From the cell containing the given text, extract its center point as (X, Y) coordinate. 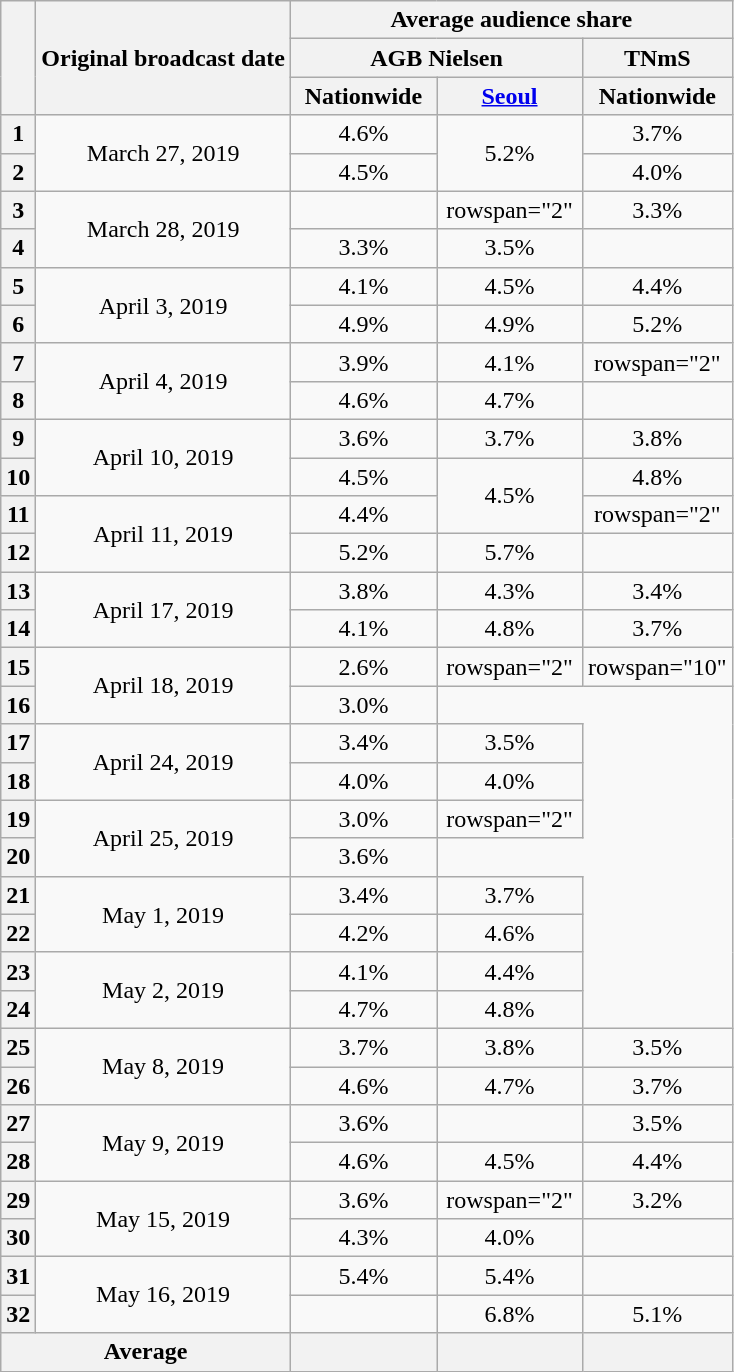
1 (18, 134)
15 (18, 667)
4 (18, 248)
May 2, 2019 (164, 990)
April 10, 2019 (164, 457)
TNmS (658, 58)
25 (18, 1047)
May 16, 2019 (164, 1295)
3.9% (363, 362)
5 (18, 286)
Average audience share (511, 20)
5.1% (658, 1314)
32 (18, 1314)
Average (146, 1352)
April 11, 2019 (164, 534)
AGB Nielsen (436, 58)
7 (18, 362)
2.6% (363, 667)
5.7% (509, 553)
19 (18, 819)
March 28, 2019 (164, 229)
3.2% (658, 1200)
6.8% (509, 1314)
30 (18, 1238)
Seoul (509, 96)
10 (18, 477)
May 15, 2019 (164, 1219)
rowspan="10" (658, 667)
29 (18, 1200)
3 (18, 210)
6 (18, 324)
21 (18, 895)
April 3, 2019 (164, 305)
April 18, 2019 (164, 686)
26 (18, 1085)
31 (18, 1276)
April 17, 2019 (164, 610)
14 (18, 629)
16 (18, 705)
11 (18, 515)
23 (18, 971)
May 1, 2019 (164, 914)
24 (18, 1009)
April 24, 2019 (164, 762)
2 (18, 172)
17 (18, 743)
9 (18, 438)
May 8, 2019 (164, 1066)
April 25, 2019 (164, 838)
May 9, 2019 (164, 1143)
4.2% (363, 933)
13 (18, 591)
22 (18, 933)
20 (18, 857)
Original broadcast date (164, 58)
March 27, 2019 (164, 153)
18 (18, 781)
27 (18, 1124)
28 (18, 1162)
12 (18, 553)
8 (18, 400)
April 4, 2019 (164, 381)
